Return the [x, y] coordinate for the center point of the cell that contains the specified text.  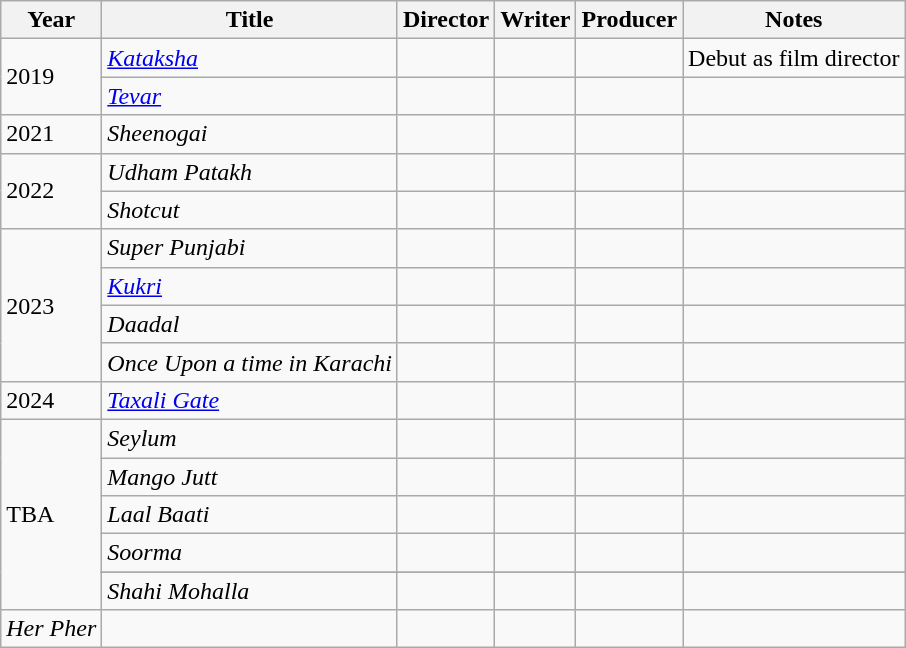
Producer [630, 20]
Shahi Mohalla [250, 591]
Sheenogai [250, 134]
Director [446, 20]
Once Upon a time in Karachi [250, 362]
Notes [794, 20]
Daadal [250, 324]
TBA [52, 514]
2021 [52, 134]
Taxali Gate [250, 400]
Super Punjabi [250, 248]
Laal Baati [250, 515]
Udham Patakh [250, 172]
Mango Jutt [250, 477]
Tevar [250, 96]
Kukri [250, 286]
2022 [52, 191]
Seylum [250, 438]
Shotcut [250, 210]
2019 [52, 77]
Kataksha [250, 58]
Debut as film director [794, 58]
Her Pher [52, 629]
2024 [52, 400]
Year [52, 20]
Title [250, 20]
2023 [52, 305]
Soorma [250, 553]
Writer [536, 20]
